Find where the given text appears and provide that cell's center as [X, Y] coordinate. 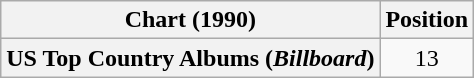
Position [427, 20]
US Top Country Albums (Billboard) [190, 58]
Chart (1990) [190, 20]
13 [427, 58]
